Find where the given text appears and provide that cell's center as [x, y] coordinate. 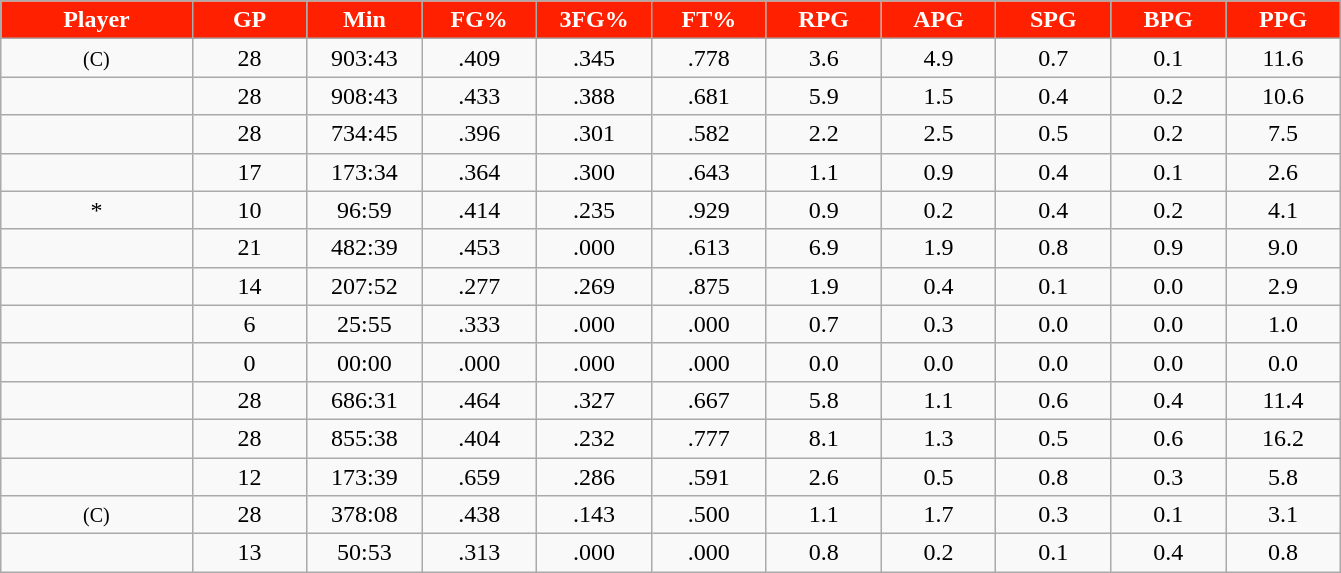
RPG [824, 20]
903:43 [364, 58]
.235 [594, 210]
16.2 [1284, 438]
7.5 [1284, 134]
2.5 [938, 134]
2.9 [1284, 286]
.453 [480, 248]
908:43 [364, 96]
.333 [480, 324]
.659 [480, 477]
378:08 [364, 515]
734:45 [364, 134]
.681 [708, 96]
4.1 [1284, 210]
* [96, 210]
855:38 [364, 438]
9.0 [1284, 248]
.232 [594, 438]
.409 [480, 58]
10 [250, 210]
.582 [708, 134]
.301 [594, 134]
4.9 [938, 58]
FG% [480, 20]
207:52 [364, 286]
.143 [594, 515]
Player [96, 20]
50:53 [364, 553]
.313 [480, 553]
.875 [708, 286]
.388 [594, 96]
173:39 [364, 477]
.613 [708, 248]
.269 [594, 286]
SPG [1054, 20]
17 [250, 172]
.414 [480, 210]
.300 [594, 172]
PPG [1284, 20]
3.6 [824, 58]
1.3 [938, 438]
10.6 [1284, 96]
.778 [708, 58]
173:34 [364, 172]
1.7 [938, 515]
11.4 [1284, 400]
GP [250, 20]
FT% [708, 20]
3.1 [1284, 515]
.929 [708, 210]
6.9 [824, 248]
21 [250, 248]
14 [250, 286]
.500 [708, 515]
.777 [708, 438]
0 [250, 362]
686:31 [364, 400]
11.6 [1284, 58]
.643 [708, 172]
.591 [708, 477]
00:00 [364, 362]
13 [250, 553]
.364 [480, 172]
.433 [480, 96]
.277 [480, 286]
5.9 [824, 96]
.286 [594, 477]
96:59 [364, 210]
12 [250, 477]
1.5 [938, 96]
1.0 [1284, 324]
.464 [480, 400]
APG [938, 20]
Min [364, 20]
482:39 [364, 248]
25:55 [364, 324]
.345 [594, 58]
.327 [594, 400]
6 [250, 324]
.438 [480, 515]
3FG% [594, 20]
.404 [480, 438]
BPG [1168, 20]
2.2 [824, 134]
.396 [480, 134]
.667 [708, 400]
8.1 [824, 438]
